Search for the cell housing the specified text and yield its [X, Y] center coordinate. 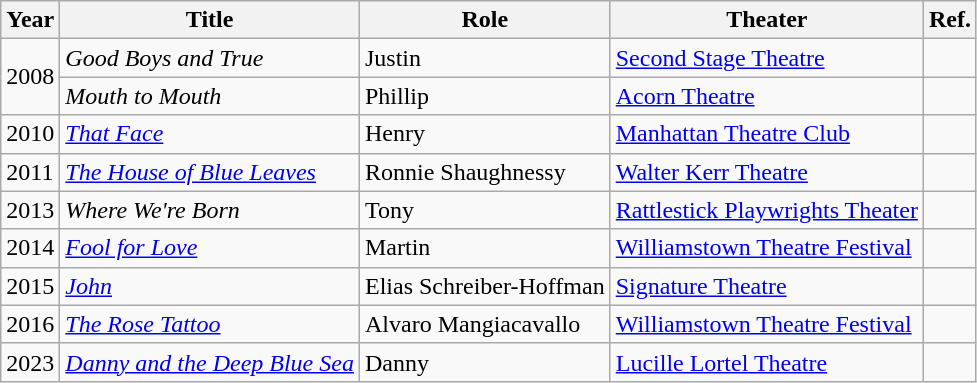
Lucille Lortel Theatre [766, 362]
Danny [484, 362]
2014 [30, 248]
2010 [30, 134]
The Rose Tattoo [210, 324]
Rattlestick Playwrights Theater [766, 210]
Martin [484, 248]
Danny and the Deep Blue Sea [210, 362]
Manhattan Theatre Club [766, 134]
2016 [30, 324]
Ref. [950, 20]
Title [210, 20]
Phillip [484, 96]
Fool for Love [210, 248]
Acorn Theatre [766, 96]
Signature Theatre [766, 286]
2015 [30, 286]
Role [484, 20]
2023 [30, 362]
Tony [484, 210]
2008 [30, 77]
Second Stage Theatre [766, 58]
That Face [210, 134]
John [210, 286]
Where We're Born [210, 210]
2013 [30, 210]
Walter Kerr Theatre [766, 172]
Year [30, 20]
Mouth to Mouth [210, 96]
Justin [484, 58]
Elias Schreiber-Hoffman [484, 286]
Theater [766, 20]
2011 [30, 172]
Good Boys and True [210, 58]
The House of Blue Leaves [210, 172]
Henry [484, 134]
Ronnie Shaughnessy [484, 172]
Alvaro Mangiacavallo [484, 324]
